Find where the given text appears and provide that cell's center as (X, Y) coordinate. 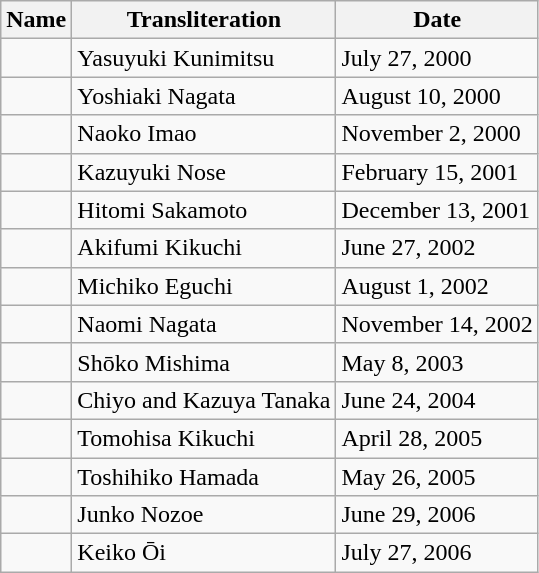
July 27, 2006 (437, 553)
November 14, 2002 (437, 324)
Naoko Imao (204, 134)
Transliteration (204, 20)
Yasuyuki Kunimitsu (204, 58)
Tomohisa Kikuchi (204, 438)
Kazuyuki Nose (204, 172)
August 10, 2000 (437, 96)
June 24, 2004 (437, 400)
Hitomi Sakamoto (204, 210)
Junko Nozoe (204, 515)
February 15, 2001 (437, 172)
Keiko Ōi (204, 553)
June 27, 2002 (437, 248)
July 27, 2000 (437, 58)
June 29, 2006 (437, 515)
Naomi Nagata (204, 324)
April 28, 2005 (437, 438)
Date (437, 20)
Chiyo and Kazuya Tanaka (204, 400)
May 26, 2005 (437, 477)
Akifumi Kikuchi (204, 248)
May 8, 2003 (437, 362)
Shōko Mishima (204, 362)
Yoshiaki Nagata (204, 96)
August 1, 2002 (437, 286)
Toshihiko Hamada (204, 477)
Name (36, 20)
November 2, 2000 (437, 134)
December 13, 2001 (437, 210)
Michiko Eguchi (204, 286)
